Provide the (X, Y) coordinate of the cell's center where the given text is located.  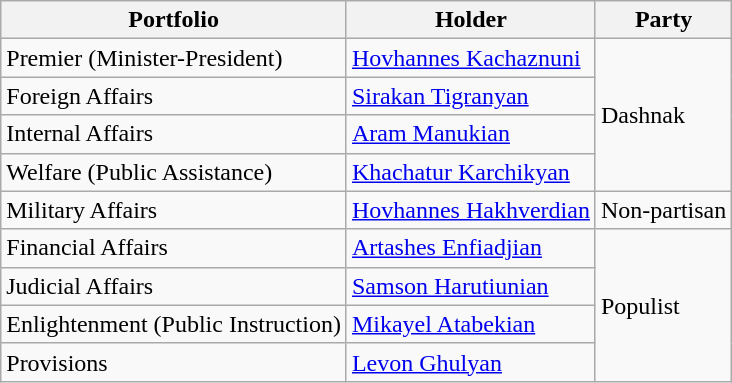
Mikayel Atabekian (470, 324)
Party (663, 20)
Non-partisan (663, 210)
Artashes Enfiadjian (470, 248)
Levon Ghulyan (470, 362)
Khachatur Karchikyan (470, 172)
Financial Affairs (174, 248)
Premier (Minister-President) (174, 58)
Populist (663, 305)
Military Affairs (174, 210)
Provisions (174, 362)
Sirakan Tigranyan (470, 96)
Welfare (Public Assistance) (174, 172)
Dashnak (663, 115)
Samson Harutiunian (470, 286)
Holder (470, 20)
Internal Affairs (174, 134)
Aram Manukian (470, 134)
Judicial Affairs (174, 286)
Hovhannes Hakhverdian (470, 210)
Portfolio (174, 20)
Enlightenment (Public Instruction) (174, 324)
Hovhannes Kachaznuni (470, 58)
Foreign Affairs (174, 96)
